Locate the cell with the specified text and output its (X, Y) center coordinate. 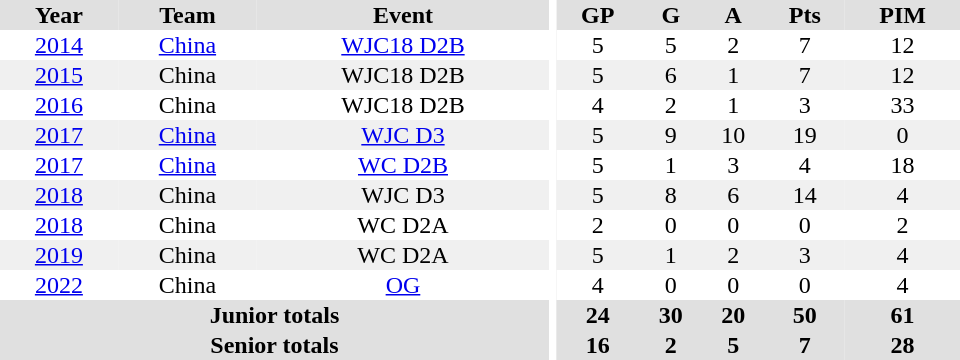
2015 (59, 75)
19 (804, 135)
A (733, 15)
61 (902, 315)
20 (733, 315)
PIM (902, 15)
Senior totals (274, 345)
2019 (59, 255)
18 (902, 165)
10 (733, 135)
33 (902, 105)
50 (804, 315)
Event (403, 15)
24 (598, 315)
30 (671, 315)
9 (671, 135)
Pts (804, 15)
OG (403, 285)
G (671, 15)
2014 (59, 45)
8 (671, 195)
WC D2B (403, 165)
Junior totals (274, 315)
14 (804, 195)
Team (188, 15)
16 (598, 345)
28 (902, 345)
GP (598, 15)
2022 (59, 285)
2016 (59, 105)
Year (59, 15)
